Determine the (X, Y) coordinate at the center of the cell enclosing the given text.  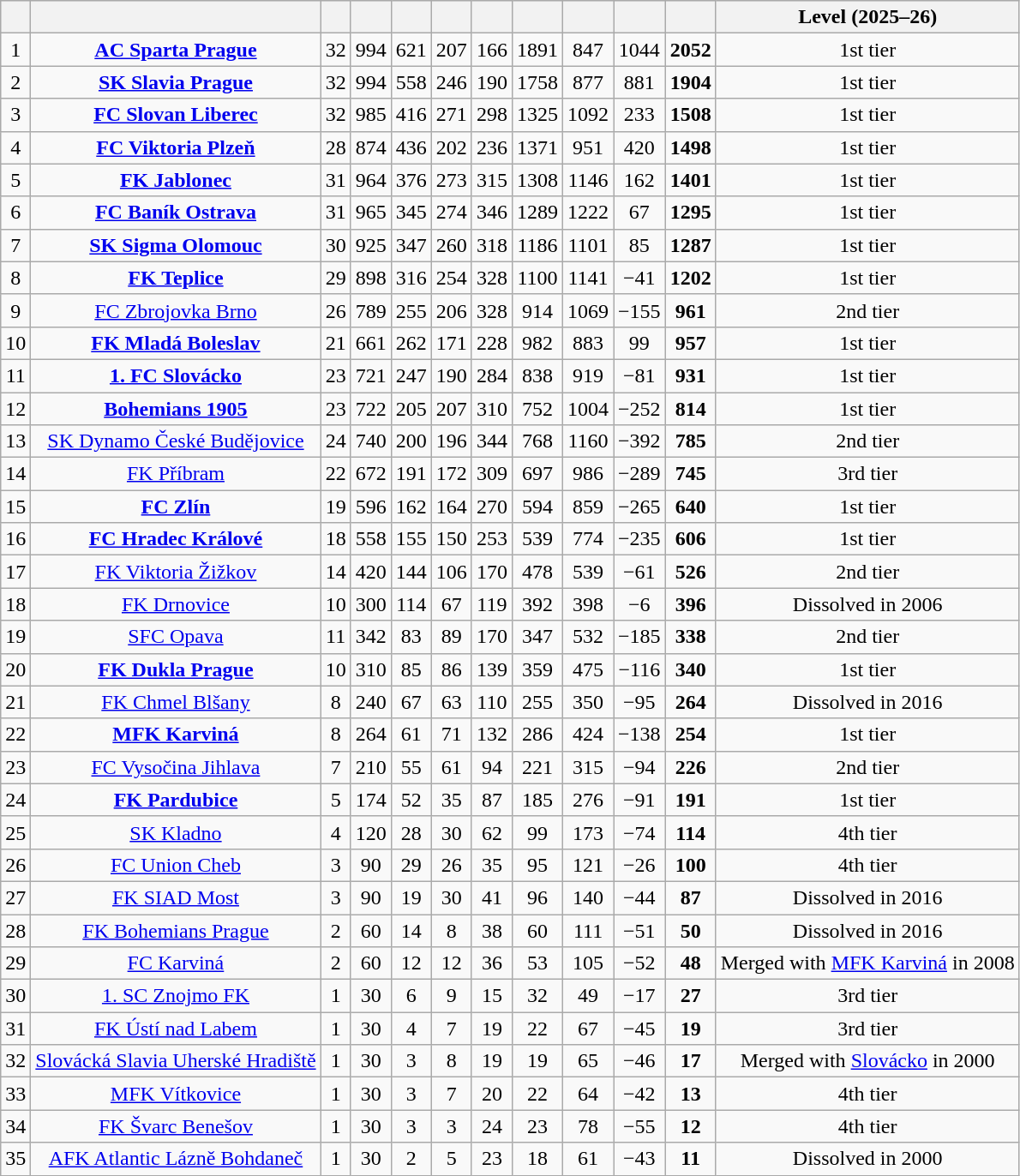
38 (492, 930)
SK Slavia Prague (176, 82)
210 (370, 767)
FC Zlín (176, 507)
172 (451, 474)
50 (691, 930)
1904 (691, 82)
594 (537, 507)
FK Příbram (176, 474)
FK SIAD Most (176, 897)
1186 (537, 245)
881 (639, 82)
−43 (639, 1159)
Bohemians 1905 (176, 409)
150 (451, 539)
FK Drnovice (176, 604)
346 (492, 213)
478 (537, 572)
SFC Opava (176, 637)
FC Karviná (176, 963)
95 (537, 865)
94 (492, 767)
838 (537, 375)
FK Švarc Benešov (176, 1126)
240 (370, 702)
−235 (639, 539)
52 (411, 800)
274 (451, 213)
FK Pardubice (176, 800)
−94 (639, 767)
110 (492, 702)
−61 (639, 572)
359 (537, 669)
Dissolved in 2006 (867, 604)
376 (411, 180)
139 (492, 669)
48 (691, 963)
FC Baník Ostrava (176, 213)
119 (492, 604)
1325 (537, 115)
1891 (537, 50)
96 (537, 897)
424 (588, 735)
89 (451, 637)
874 (370, 147)
106 (451, 572)
36 (492, 963)
951 (588, 147)
344 (492, 441)
FK Viktoria Žižkov (176, 572)
1289 (537, 213)
340 (691, 669)
1100 (537, 278)
246 (451, 82)
−44 (639, 897)
1295 (691, 213)
247 (411, 375)
532 (588, 637)
FC Hradec Králové (176, 539)
AFK Atlantic Lázně Bohdaneč (176, 1159)
−74 (639, 832)
309 (492, 474)
964 (370, 180)
Merged with Slovácko in 2000 (867, 1061)
SK Kladno (176, 832)
−17 (639, 996)
883 (588, 343)
318 (492, 245)
270 (492, 507)
33 (15, 1094)
233 (639, 115)
−52 (639, 963)
−6 (639, 604)
−155 (639, 310)
398 (588, 604)
606 (691, 539)
SK Sigma Olomouc (176, 245)
FK Teplice (176, 278)
226 (691, 767)
1371 (537, 147)
1. FC Slovácko (176, 375)
−95 (639, 702)
785 (691, 441)
1202 (691, 278)
236 (492, 147)
FC Vysočina Jihlava (176, 767)
FK Dukla Prague (176, 669)
1092 (588, 115)
Dissolved in 2000 (867, 1159)
100 (691, 865)
1044 (639, 50)
228 (492, 343)
914 (537, 310)
Slovácká Slavia Uherské Hradiště (176, 1061)
120 (370, 832)
−81 (639, 375)
768 (537, 441)
Merged with MFK Karviná in 2008 (867, 963)
877 (588, 82)
475 (588, 669)
206 (451, 310)
−265 (639, 507)
982 (537, 343)
284 (492, 375)
FK Ústí nad Labem (176, 1029)
396 (691, 604)
−46 (639, 1061)
196 (451, 441)
859 (588, 507)
105 (588, 963)
985 (370, 115)
−55 (639, 1126)
298 (492, 115)
416 (411, 115)
1. SC Znojmo FK (176, 996)
Level (2025–26) (867, 17)
621 (411, 50)
931 (691, 375)
−185 (639, 637)
FC Viktoria Plzeň (176, 147)
−289 (639, 474)
1401 (691, 180)
121 (588, 865)
526 (691, 572)
271 (451, 115)
965 (370, 213)
144 (411, 572)
166 (492, 50)
986 (588, 474)
86 (451, 669)
919 (588, 375)
925 (370, 245)
740 (370, 441)
−41 (639, 278)
FK Chmel Blšany (176, 702)
789 (370, 310)
−91 (639, 800)
78 (588, 1126)
−42 (639, 1094)
286 (537, 735)
847 (588, 50)
173 (588, 832)
205 (411, 409)
1308 (537, 180)
MFK Vítkovice (176, 1094)
111 (588, 930)
−26 (639, 865)
FC Union Cheb (176, 865)
FC Slovan Liberec (176, 115)
752 (537, 409)
SK Dynamo České Budějovice (176, 441)
273 (451, 180)
−252 (639, 409)
596 (370, 507)
253 (492, 539)
1222 (588, 213)
−45 (639, 1029)
640 (691, 507)
132 (492, 735)
814 (691, 409)
62 (492, 832)
185 (537, 800)
957 (691, 343)
316 (411, 278)
25 (15, 832)
202 (451, 147)
−116 (639, 669)
55 (411, 767)
1004 (588, 409)
1498 (691, 147)
−138 (639, 735)
392 (537, 604)
1146 (588, 180)
436 (411, 147)
721 (370, 375)
276 (588, 800)
155 (411, 539)
1758 (537, 82)
722 (370, 409)
342 (370, 637)
221 (537, 767)
FC Zbrojovka Brno (176, 310)
262 (411, 343)
FK Bohemians Prague (176, 930)
1287 (691, 245)
71 (451, 735)
345 (411, 213)
164 (451, 507)
16 (15, 539)
FK Mladá Boleslav (176, 343)
−51 (639, 930)
174 (370, 800)
1508 (691, 115)
FK Jablonec (176, 180)
63 (451, 702)
260 (451, 245)
898 (370, 278)
661 (370, 343)
745 (691, 474)
−392 (639, 441)
338 (691, 637)
83 (411, 637)
350 (588, 702)
49 (588, 996)
65 (588, 1061)
1101 (588, 245)
774 (588, 539)
697 (537, 474)
AC Sparta Prague (176, 50)
961 (691, 310)
200 (411, 441)
672 (370, 474)
1160 (588, 441)
41 (492, 897)
MFK Karviná (176, 735)
300 (370, 604)
140 (588, 897)
53 (537, 963)
1141 (588, 278)
2052 (691, 50)
34 (15, 1126)
171 (451, 343)
64 (588, 1094)
1069 (588, 310)
